Output the (x, y) coordinate of the center of the cell containing the given text.  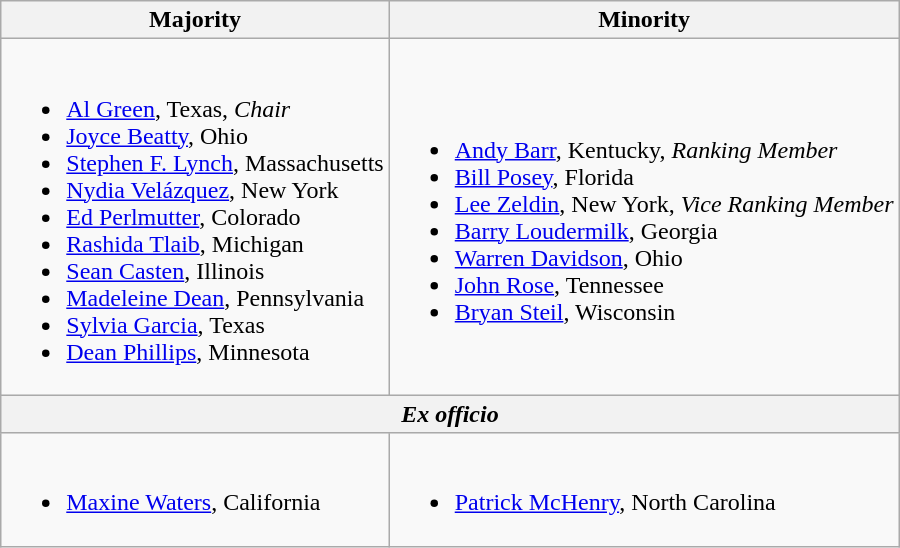
Ex officio (450, 414)
Patrick McHenry, North Carolina (644, 490)
Majority (195, 20)
Minority (644, 20)
Maxine Waters, California (195, 490)
